Locate the cell with the specified text and output its [x, y] center coordinate. 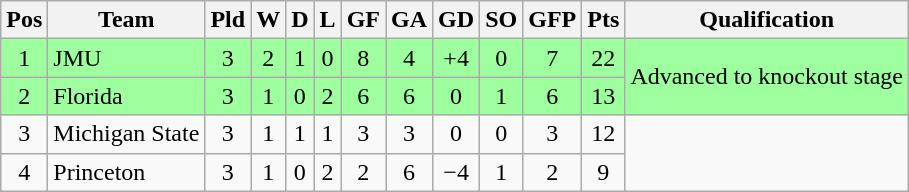
GD [456, 20]
Pld [228, 20]
8 [363, 58]
Advanced to knockout stage [767, 77]
Team [126, 20]
W [268, 20]
D [300, 20]
GFP [552, 20]
Pos [24, 20]
7 [552, 58]
Princeton [126, 172]
22 [604, 58]
Florida [126, 96]
JMU [126, 58]
SO [502, 20]
+4 [456, 58]
GF [363, 20]
9 [604, 172]
GA [410, 20]
12 [604, 134]
13 [604, 96]
−4 [456, 172]
Pts [604, 20]
Michigan State [126, 134]
Qualification [767, 20]
L [328, 20]
